Extract the [x, y] coordinate from the center of the cell holding the provided text.  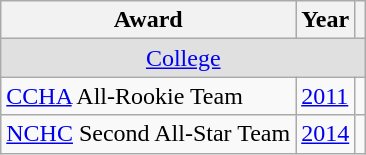
2011 [326, 96]
NCHC Second All-Star Team [148, 134]
College [184, 58]
2014 [326, 134]
Year [326, 20]
Award [148, 20]
CCHA All-Rookie Team [148, 96]
